Identify which cell holds the provided text, then report its (X, Y) central coordinate. 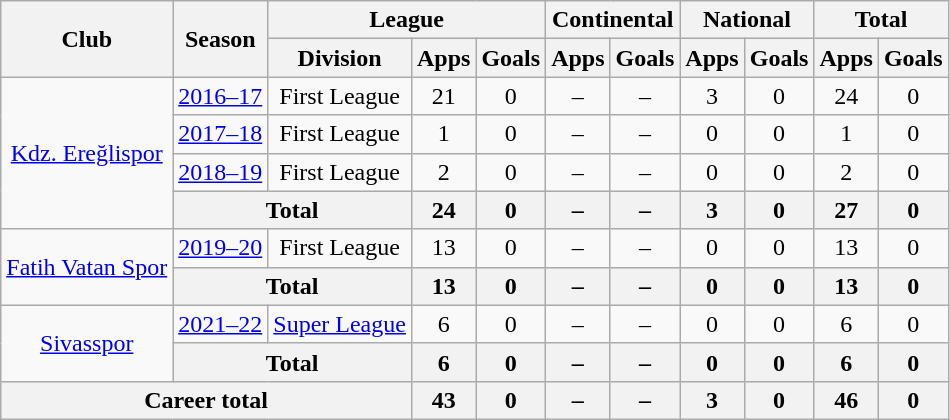
Continental (613, 20)
2016–17 (220, 96)
43 (443, 400)
League (407, 20)
46 (846, 400)
Club (87, 39)
Season (220, 39)
21 (443, 96)
27 (846, 210)
2019–20 (220, 248)
2021–22 (220, 324)
2017–18 (220, 134)
Career total (206, 400)
Kdz. Ereğlispor (87, 153)
Fatih Vatan Spor (87, 267)
Sivasspor (87, 343)
Division (340, 58)
National (747, 20)
Super League (340, 324)
2018–19 (220, 172)
